Detect which cell encompasses the target text, then output its (X, Y) center coordinate. 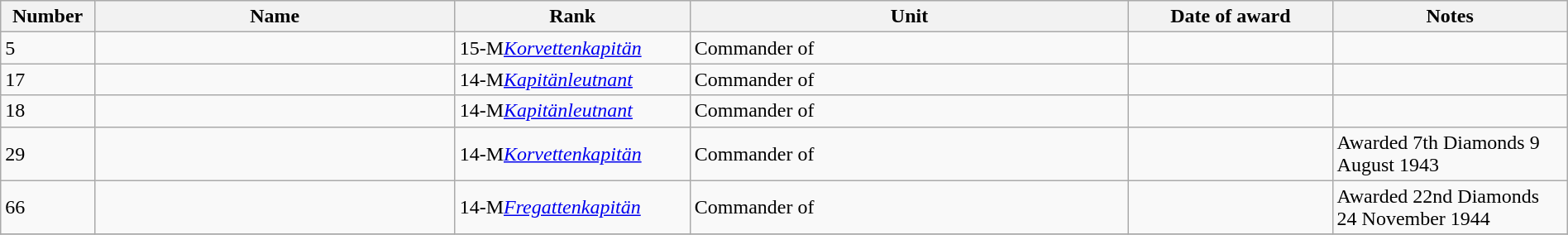
Unit (909, 17)
Rank (572, 17)
Number (48, 17)
Date of award (1231, 17)
Awarded 22nd Diamonds 24 November 1944 (1450, 207)
17 (48, 79)
18 (48, 111)
Name (275, 17)
14-MKorvettenkapitän (572, 154)
5 (48, 48)
Notes (1450, 17)
15-MKorvettenkapitän (572, 48)
66 (48, 207)
14-MFregattenkapitän (572, 207)
Awarded 7th Diamonds 9 August 1943 (1450, 154)
29 (48, 154)
